Capture the cell that displays the provided text and extract its [x, y] central coordinate. 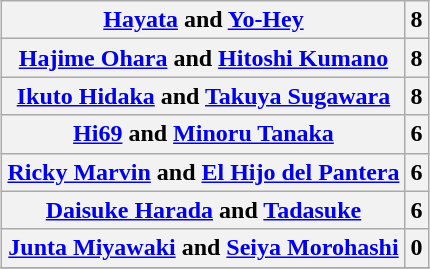
0 [416, 248]
Junta Miyawaki and Seiya Morohashi [204, 248]
Hi69 and Minoru Tanaka [204, 134]
Hayata and Yo-Hey [204, 20]
Ricky Marvin and El Hijo del Pantera [204, 172]
Ikuto Hidaka and Takuya Sugawara [204, 96]
Daisuke Harada and Tadasuke [204, 210]
Hajime Ohara and Hitoshi Kumano [204, 58]
